Locate the cell with the specified text and output its [x, y] center coordinate. 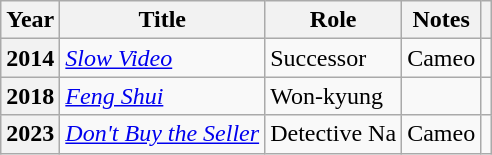
Feng Shui [162, 96]
2014 [30, 58]
Detective Na [334, 134]
Don't Buy the Seller [162, 134]
Role [334, 20]
2023 [30, 134]
Title [162, 20]
Won-kyung [334, 96]
Slow Video [162, 58]
Notes [442, 20]
Successor [334, 58]
2018 [30, 96]
Year [30, 20]
